Return [X, Y] of the center of cell containing provided text 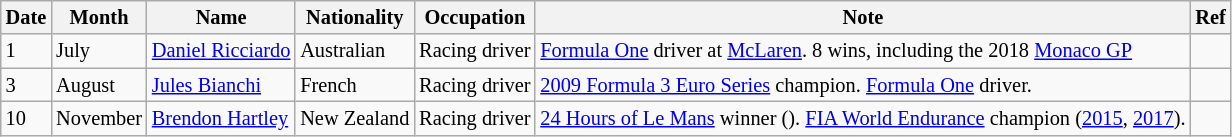
Name [221, 17]
3 [26, 85]
10 [26, 118]
Ref [1210, 17]
Jules Bianchi [221, 85]
Brendon Hartley [221, 118]
New Zealand [354, 118]
24 Hours of Le Mans winner (). FIA World Endurance champion (2015, 2017). [862, 118]
Nationality [354, 17]
Note [862, 17]
Australian [354, 51]
Month [99, 17]
Occupation [474, 17]
French [354, 85]
November [99, 118]
August [99, 85]
1 [26, 51]
2009 Formula 3 Euro Series champion. Formula One driver. [862, 85]
Formula One driver at McLaren. 8 wins, including the 2018 Monaco GP [862, 51]
July [99, 51]
Date [26, 17]
Daniel Ricciardo [221, 51]
